Output the [x, y] coordinate of the center of the cell containing the given text.  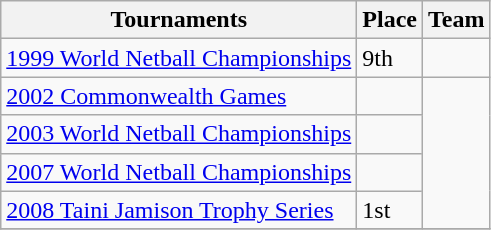
Team [456, 20]
2008 Taini Jamison Trophy Series [179, 210]
2003 World Netball Championships [179, 134]
Tournaments [179, 20]
2007 World Netball Championships [179, 172]
1st [390, 210]
2002 Commonwealth Games [179, 96]
9th [390, 58]
Place [390, 20]
1999 World Netball Championships [179, 58]
